Capture the cell that displays the provided text and extract its [x, y] central coordinate. 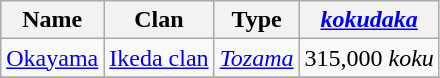
Ikeda clan [159, 58]
Tozama [256, 58]
Type [256, 20]
kokudaka [369, 20]
Name [52, 20]
Clan [159, 20]
315,000 koku [369, 58]
Okayama [52, 58]
